Determine the (x, y) coordinate at the center of the cell enclosing the given text.  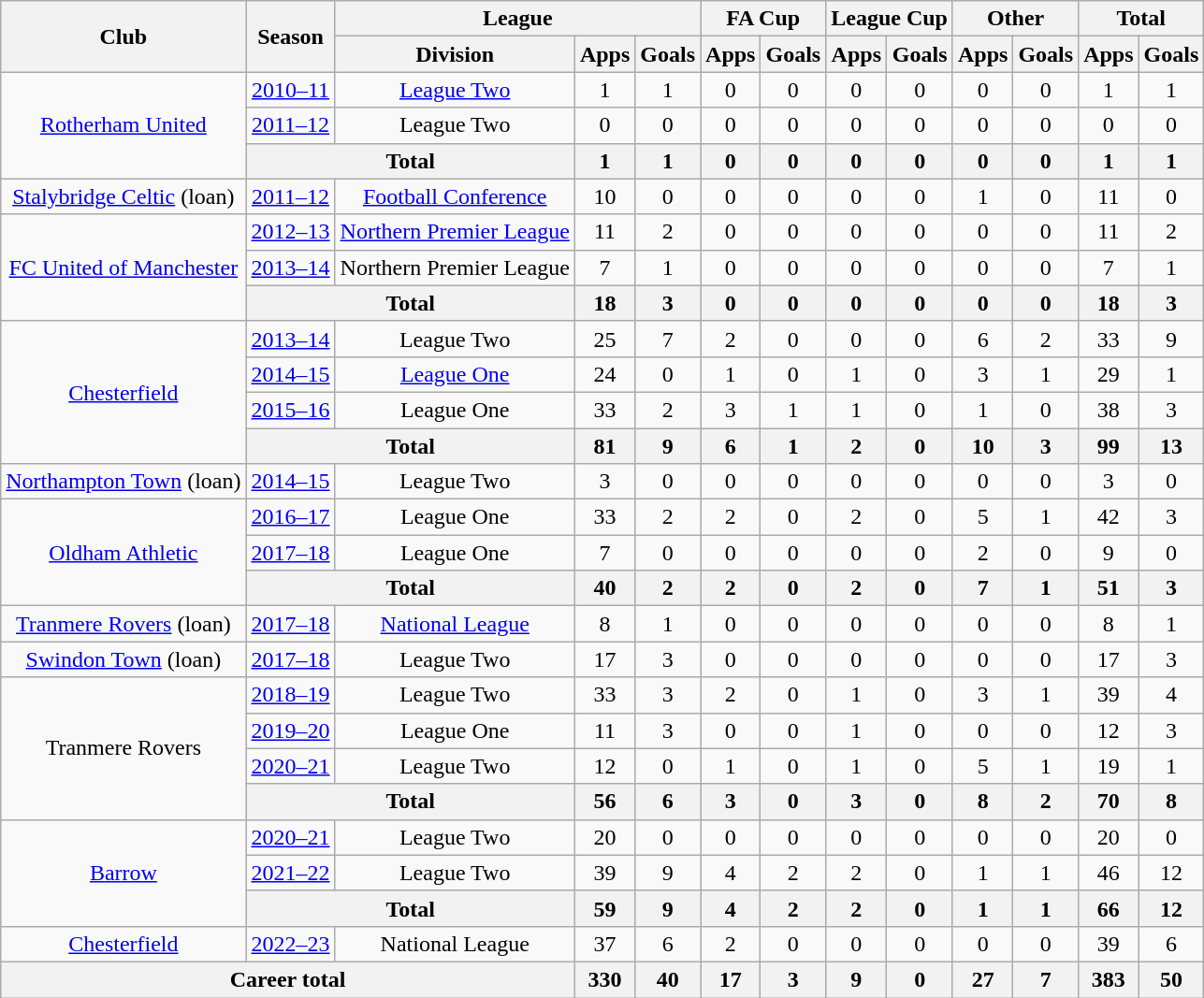
Season (290, 36)
81 (604, 446)
Career total (288, 979)
2021–22 (290, 873)
42 (1109, 517)
59 (604, 908)
Barrow (123, 873)
2015–16 (290, 410)
383 (1109, 979)
Oldham Athletic (123, 553)
46 (1109, 873)
51 (1109, 588)
24 (604, 374)
27 (982, 979)
League Cup (890, 19)
99 (1109, 446)
13 (1171, 446)
2016–17 (290, 517)
29 (1109, 374)
56 (604, 802)
19 (1109, 766)
Division (455, 54)
70 (1109, 802)
Club (123, 36)
2012–13 (290, 232)
25 (604, 339)
League (517, 19)
2019–20 (290, 730)
330 (604, 979)
50 (1171, 979)
2010–11 (290, 90)
Tranmere Rovers (loan) (123, 624)
2022–23 (290, 944)
FC United of Manchester (123, 268)
Rotherham United (123, 125)
38 (1109, 410)
Football Conference (455, 196)
FA Cup (763, 19)
2018–19 (290, 695)
66 (1109, 908)
Stalybridge Celtic (loan) (123, 196)
Tranmere Rovers (123, 748)
37 (604, 944)
Northampton Town (loan) (123, 482)
Swindon Town (loan) (123, 659)
Other (1015, 19)
